Output the [X, Y] coordinate of the center of the cell containing the given text.  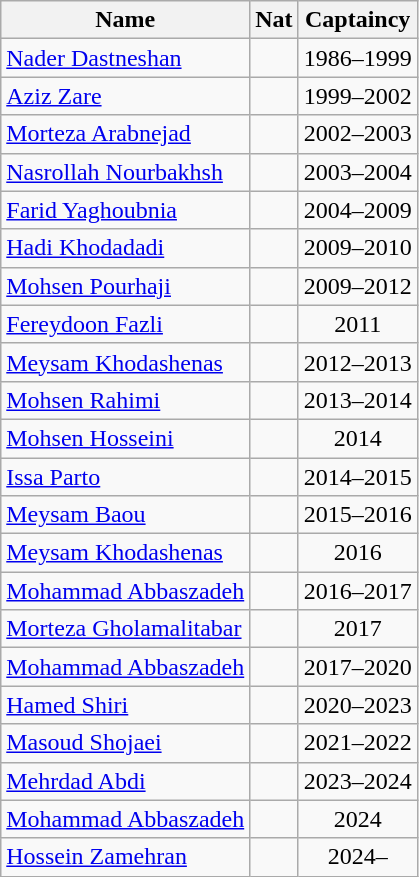
Farid Yaghoubnia [126, 210]
2013–2014 [358, 400]
2004–2009 [358, 210]
2014–2015 [358, 477]
2017 [358, 629]
Issa Parto [126, 477]
2009–2010 [358, 248]
Fereydoon Fazli [126, 324]
Mohsen Hosseini [126, 438]
2003–2004 [358, 172]
Nader Dastneshan [126, 58]
Hadi Khodadadi [126, 248]
1999–2002 [358, 96]
Hossein Zamehran [126, 857]
2015–2016 [358, 515]
2023–2024 [358, 781]
2016–2017 [358, 591]
Hamed Shiri [126, 705]
Morteza Gholamalitabar [126, 629]
2014 [358, 438]
2011 [358, 324]
Mohsen Pourhaji [126, 286]
2021–2022 [358, 743]
2016 [358, 553]
2017–2020 [358, 667]
2012–2013 [358, 362]
Masoud Shojaei [126, 743]
2002–2003 [358, 134]
Captaincy [358, 20]
2020–2023 [358, 705]
2024 [358, 819]
Meysam Baou [126, 515]
2009–2012 [358, 286]
Mehrdad Abdi [126, 781]
Morteza Arabnejad [126, 134]
2024– [358, 857]
1986–1999 [358, 58]
Mohsen Rahimi [126, 400]
Name [126, 20]
Nasrollah Nourbakhsh [126, 172]
Aziz Zare [126, 96]
Nat [274, 20]
